Search for the cell housing the specified text and yield its [X, Y] center coordinate. 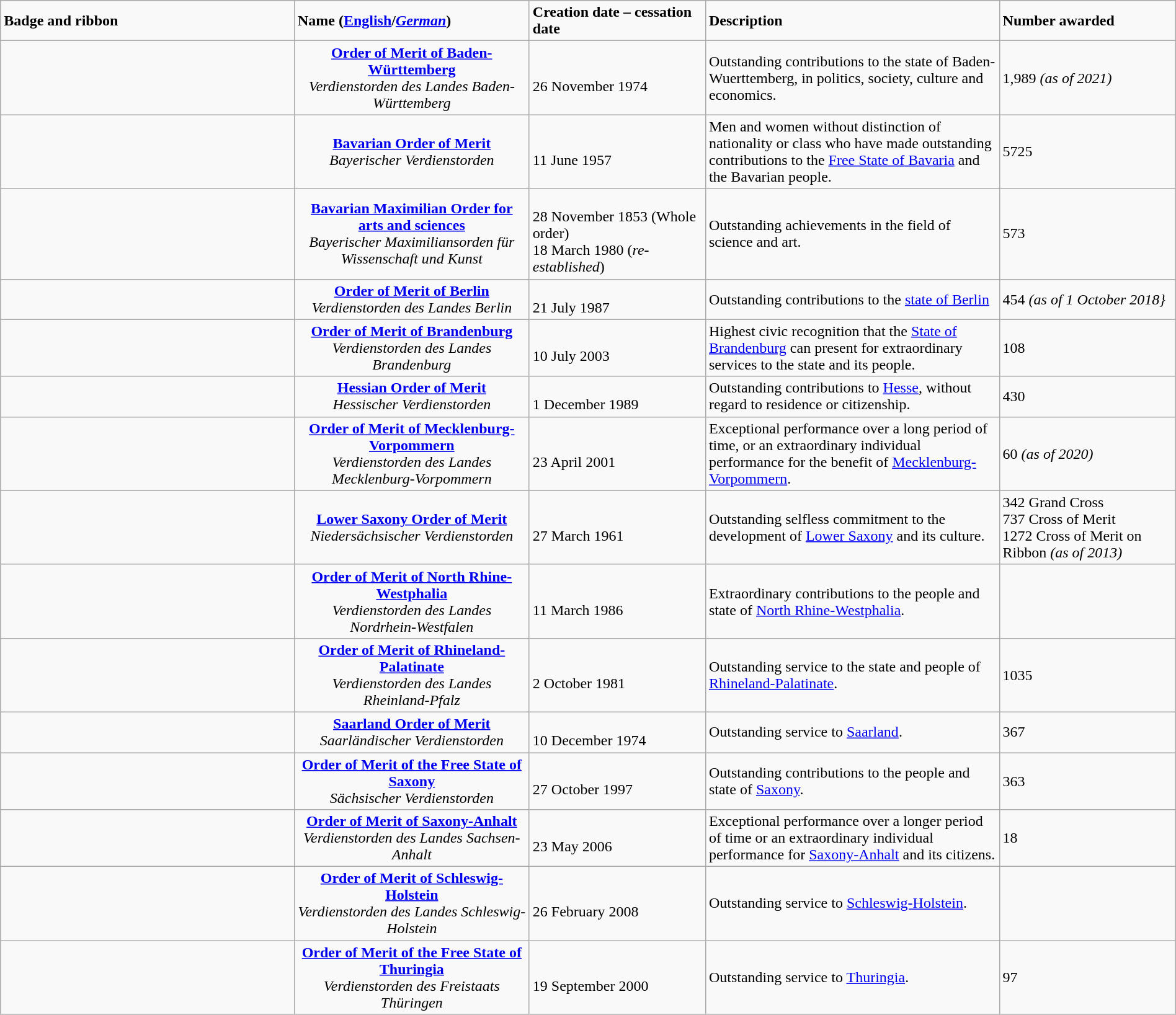
Outstanding contributions to the state of Berlin [852, 299]
1,989 (as of 2021) [1087, 78]
Outstanding contributions to the people and state of Saxony. [852, 781]
454 (as of 1 October 2018} [1087, 299]
21 July 1987 [617, 299]
Outstanding service to Thuringia. [852, 977]
Badge and ribbon [148, 21]
60 (as of 2020) [1087, 454]
Order of Merit of Saxony-AnhaltVerdienstorden des Landes Sachsen-Anhalt [412, 838]
26 February 2008 [617, 904]
Highest civic recognition that the State of Brandenburg can present for extraordinary services to the state and its people. [852, 348]
430 [1087, 397]
363 [1087, 781]
Order of Merit of BrandenburgVerdienstorden des Landes Brandenburg [412, 348]
Saarland Order of MeritSaarländischer Verdienstorden [412, 732]
23 May 2006 [617, 838]
28 November 1853 (Whole order)18 March 1980 (re-established) [617, 234]
Order of Merit of the Free State of ThuringiaVerdienstorden des Freistaats Thüringen [412, 977]
1 December 1989 [617, 397]
10 December 1974 [617, 732]
Description [852, 21]
11 March 1986 [617, 601]
27 March 1961 [617, 527]
Bavarian Order of MeritBayerischer Verdienstorden [412, 151]
573 [1087, 234]
108 [1087, 348]
Outstanding service to the state and people of Rhineland-Palatinate. [852, 675]
Name (English/German) [412, 21]
Order of Merit of Rhineland-PalatinateVerdienstorden des Landes Rheinland-Pfalz [412, 675]
27 October 1997 [617, 781]
Exceptional performance over a long period of time, or an extraordinary individual performance for the benefit of Mecklenburg-Vorpommern. [852, 454]
Order of Merit of North Rhine-WestphaliaVerdienstorden des Landes Nordrhein-Westfalen [412, 601]
97 [1087, 977]
Bavarian Maximilian Order for arts and sciencesBayerischer Maximiliansorden für Wissenschaft und Kunst [412, 234]
5725 [1087, 151]
Order of Merit of the Free State of SaxonySächsischer Verdienstorden [412, 781]
26 November 1974 [617, 78]
10 July 2003 [617, 348]
2 October 1981 [617, 675]
Creation date – cessation date [617, 21]
11 June 1957 [617, 151]
18 [1087, 838]
Number awarded [1087, 21]
Order of Merit of BerlinVerdienstorden des Landes Berlin [412, 299]
342 Grand Cross737 Cross of Merit1272 Cross of Merit on Ribbon (as of 2013) [1087, 527]
Outstanding achievements in the field of science and art. [852, 234]
Order of Merit of Mecklenburg-VorpommernVerdienstorden des Landes Mecklenburg-Vorpommern [412, 454]
Lower Saxony Order of MeritNiedersächsischer Verdienstorden [412, 527]
Order of Merit of Baden-WürttembergVerdienstorden des Landes Baden-Württemberg [412, 78]
Extraordinary contributions to the people and state of North Rhine-Westphalia. [852, 601]
23 April 2001 [617, 454]
Exceptional performance over a longer period of time or an extraordinary individual performance for Saxony-Anhalt and its citizens. [852, 838]
1035 [1087, 675]
Outstanding contributions to Hesse, without regard to residence or citizenship. [852, 397]
19 September 2000 [617, 977]
Outstanding contributions to the state of Baden-Wuerttemberg, in politics, society, culture and economics. [852, 78]
Outstanding selfless commitment to the development of Lower Saxony and its culture. [852, 527]
Outstanding service to Schleswig-Holstein. [852, 904]
Outstanding service to Saarland. [852, 732]
367 [1087, 732]
Order of Merit of Schleswig-HolsteinVerdienstorden des Landes Schleswig-Holstein [412, 904]
Hessian Order of MeritHessischer Verdienstorden [412, 397]
